Determine the [X, Y] coordinate at the center of the cell enclosing the given text.  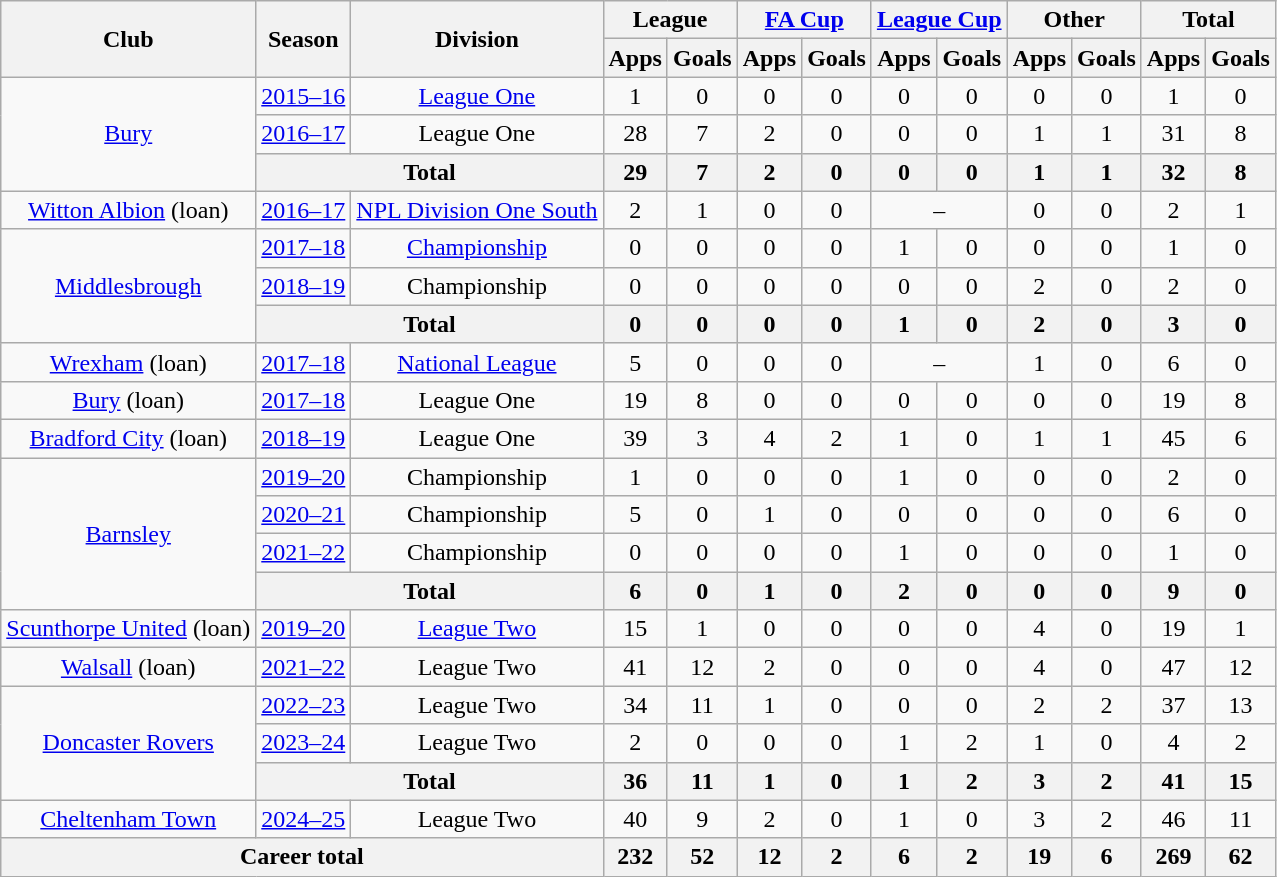
Barnsley [128, 534]
36 [635, 781]
47 [1173, 667]
Season [304, 39]
29 [635, 172]
46 [1173, 819]
62 [1241, 857]
39 [635, 438]
2022–23 [304, 705]
45 [1173, 438]
31 [1173, 134]
37 [1173, 705]
Bradford City (loan) [128, 438]
Bury (loan) [128, 400]
34 [635, 705]
League [670, 20]
Bury [128, 134]
269 [1173, 857]
Middlesbrough [128, 286]
Club [128, 39]
52 [702, 857]
Cheltenham Town [128, 819]
Division [477, 39]
NPL Division One South [477, 210]
2020–21 [304, 515]
Witton Albion (loan) [128, 210]
Other [1074, 20]
National League [477, 362]
232 [635, 857]
Scunthorpe United (loan) [128, 629]
2015–16 [304, 96]
32 [1173, 172]
Walsall (loan) [128, 667]
FA Cup [804, 20]
13 [1241, 705]
Doncaster Rovers [128, 743]
League Cup [939, 20]
2023–24 [304, 743]
Career total [302, 857]
28 [635, 134]
Wrexham (loan) [128, 362]
40 [635, 819]
2024–25 [304, 819]
